Find where the given text appears and provide that cell's center as [X, Y] coordinate. 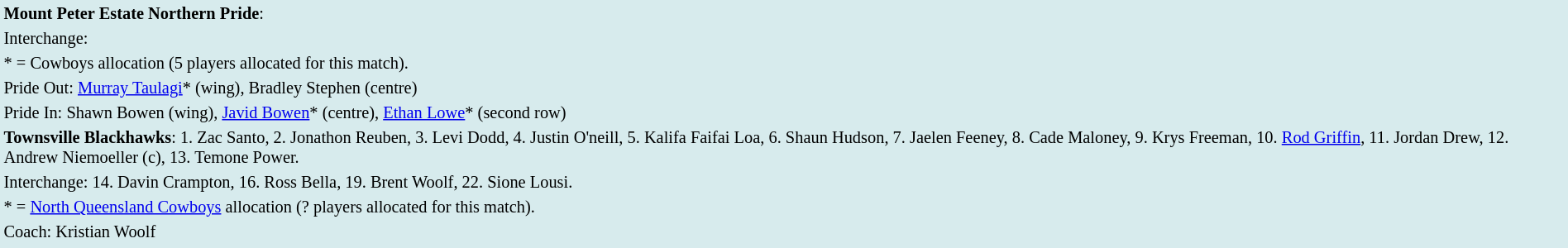
* = North Queensland Cowboys allocation (? players allocated for this match). [784, 207]
Interchange: [784, 38]
Pride Out: Murray Taulagi* (wing), Bradley Stephen (centre) [784, 88]
Coach: Kristian Woolf [784, 231]
* = Cowboys allocation (5 players allocated for this match). [784, 63]
Mount Peter Estate Northern Pride: [784, 13]
Interchange: 14. Davin Crampton, 16. Ross Bella, 19. Brent Woolf, 22. Sione Lousi. [784, 182]
Pride In: Shawn Bowen (wing), Javid Bowen* (centre), Ethan Lowe* (second row) [784, 112]
